Identify which cell holds the provided text, then report its [X, Y] central coordinate. 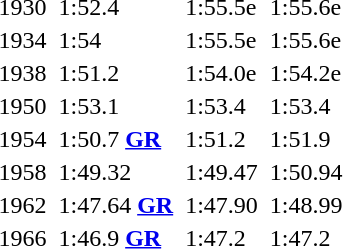
1:47.64 GR [116, 205]
1:49.47 [222, 172]
1:54 [116, 40]
1:53.1 [116, 106]
1:54.0e [222, 73]
1:55.5e [222, 40]
1:47.90 [222, 205]
1:53.4 [222, 106]
1:49.32 [116, 172]
1:50.7 GR [116, 139]
